Search for the cell housing the specified text and yield its [X, Y] center coordinate. 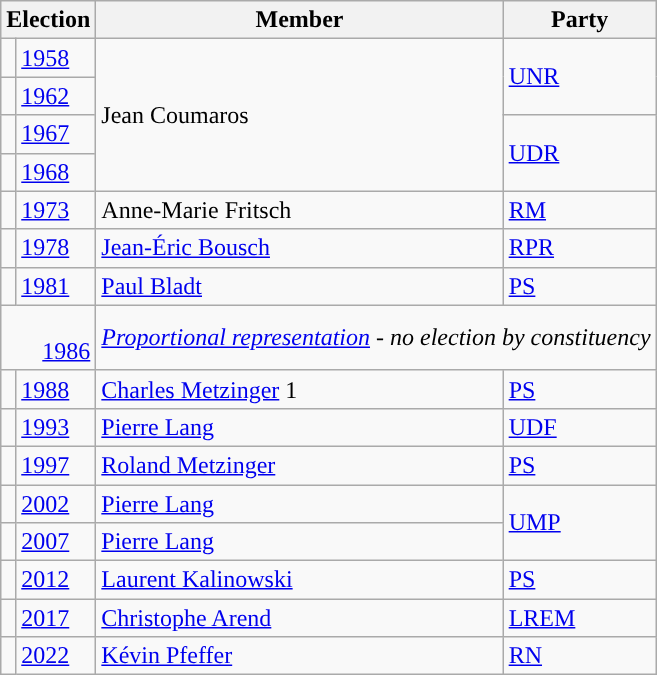
Roland Metzinger [300, 465]
Charles Metzinger 1 [300, 389]
2022 [56, 656]
Anne-Marie Fritsch [300, 210]
1993 [56, 427]
UNR [580, 77]
Paul Bladt [300, 286]
UMP [580, 522]
UDF [580, 427]
Laurent Kalinowski [300, 580]
UDR [580, 153]
Kévin Pfeffer [300, 656]
1988 [56, 389]
1968 [56, 172]
1981 [56, 286]
1997 [56, 465]
1978 [56, 248]
Election [48, 20]
1986 [48, 338]
1962 [56, 96]
2017 [56, 618]
Proportional representation - no election by constituency [376, 338]
RPR [580, 248]
Christophe Arend [300, 618]
Party [580, 20]
LREM [580, 618]
2007 [56, 542]
Jean-Éric Bousch [300, 248]
2002 [56, 503]
Jean Coumaros [300, 115]
1973 [56, 210]
RM [580, 210]
1967 [56, 134]
Member [300, 20]
2012 [56, 580]
RN [580, 656]
1958 [56, 58]
